Locate the cell with the specified text and output its [X, Y] center coordinate. 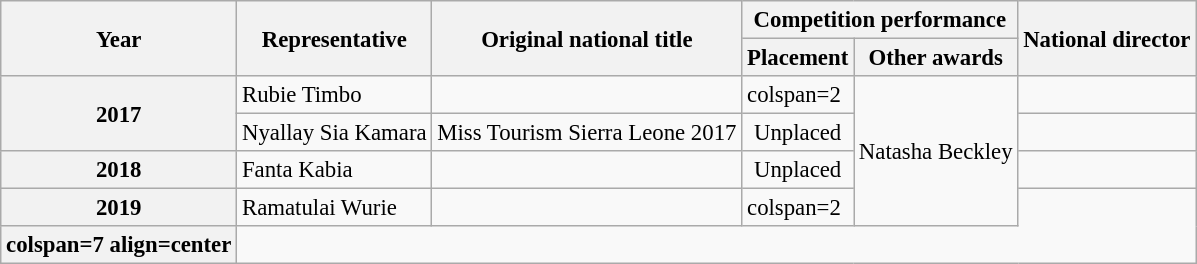
2017 [119, 114]
Natasha Beckley [936, 151]
National director [1107, 38]
Miss Tourism Sierra Leone 2017 [587, 133]
2019 [119, 208]
Nyallay Sia Kamara [334, 133]
Representative [334, 38]
Fanta Kabia [334, 170]
Ramatulai Wurie [334, 208]
Placement [798, 58]
Other awards [936, 58]
Year [119, 38]
2018 [119, 170]
Original national title [587, 38]
Rubie Timbo [334, 95]
colspan=7 align=center [119, 245]
Competition performance [880, 20]
